Output the [x, y] coordinate of the center of the cell containing the given text.  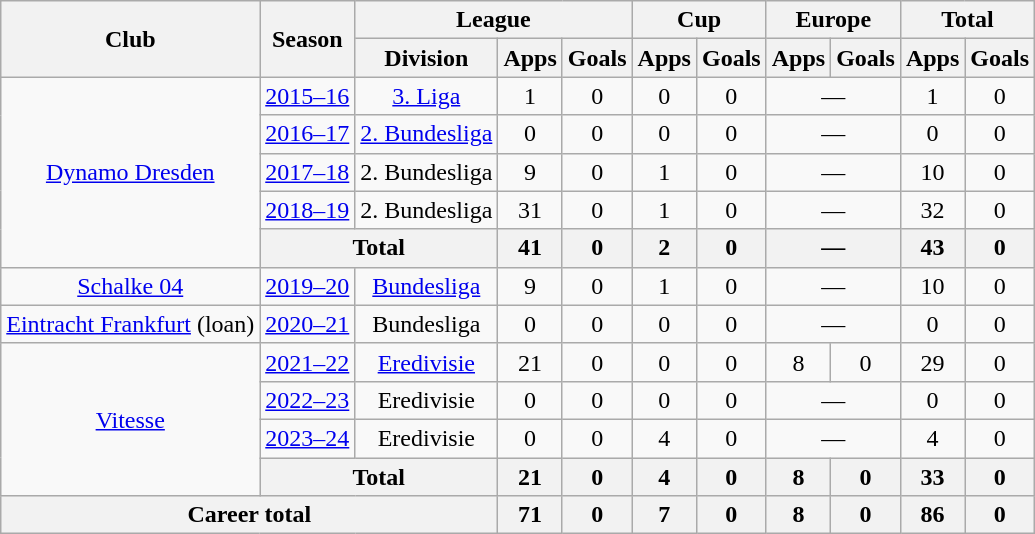
7 [664, 515]
2022–23 [308, 400]
Schalke 04 [130, 286]
2023–24 [308, 438]
33 [932, 477]
2017–18 [308, 172]
Vitesse [130, 419]
Division [426, 58]
41 [530, 248]
2019–20 [308, 286]
Europe [833, 20]
32 [932, 210]
71 [530, 515]
Career total [250, 515]
Season [308, 39]
86 [932, 515]
Club [130, 39]
2021–22 [308, 362]
League [494, 20]
2015–16 [308, 96]
3. Liga [426, 96]
2 [664, 248]
Cup [699, 20]
2016–17 [308, 134]
Eintracht Frankfurt (loan) [130, 324]
31 [530, 210]
Dynamo Dresden [130, 172]
43 [932, 248]
2020–21 [308, 324]
2018–19 [308, 210]
29 [932, 362]
